Capture the cell that displays the provided text and extract its [x, y] central coordinate. 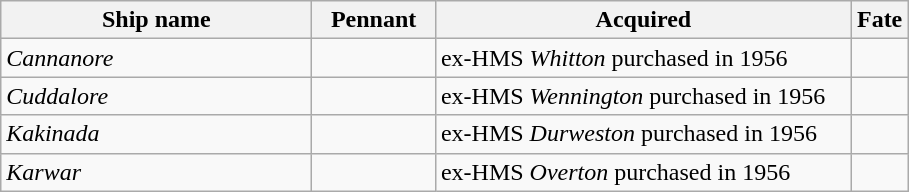
Cannanore [156, 58]
ex-HMS Wennington purchased in 1956 [643, 96]
ex-HMS Overton purchased in 1956 [643, 172]
Karwar [156, 172]
Ship name [156, 20]
Acquired [643, 20]
Pennant [374, 20]
Fate [879, 20]
Cuddalore [156, 96]
Kakinada [156, 134]
ex-HMS Durweston purchased in 1956 [643, 134]
ex-HMS Whitton purchased in 1956 [643, 58]
